Search for the cell housing the specified text and yield its [x, y] center coordinate. 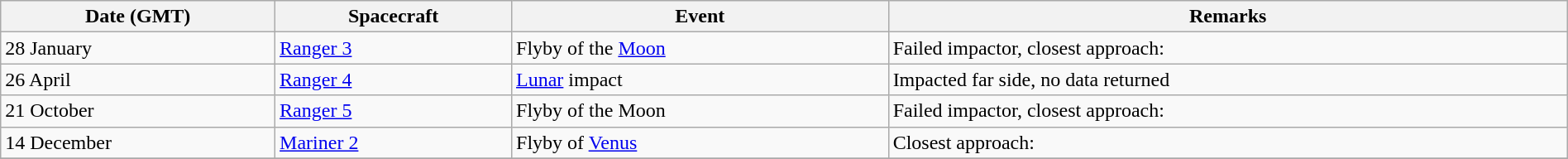
26 April [138, 79]
Impacted far side, no data returned [1227, 79]
Date (GMT) [138, 17]
Event [700, 17]
Mariner 2 [394, 142]
Ranger 5 [394, 111]
Remarks [1227, 17]
Ranger 3 [394, 48]
Lunar impact [700, 79]
Flyby of Venus [700, 142]
21 October [138, 111]
Closest approach: [1227, 142]
14 December [138, 142]
Ranger 4 [394, 79]
28 January [138, 48]
Spacecraft [394, 17]
